Output the [X, Y] coordinate of the center of the cell containing the given text.  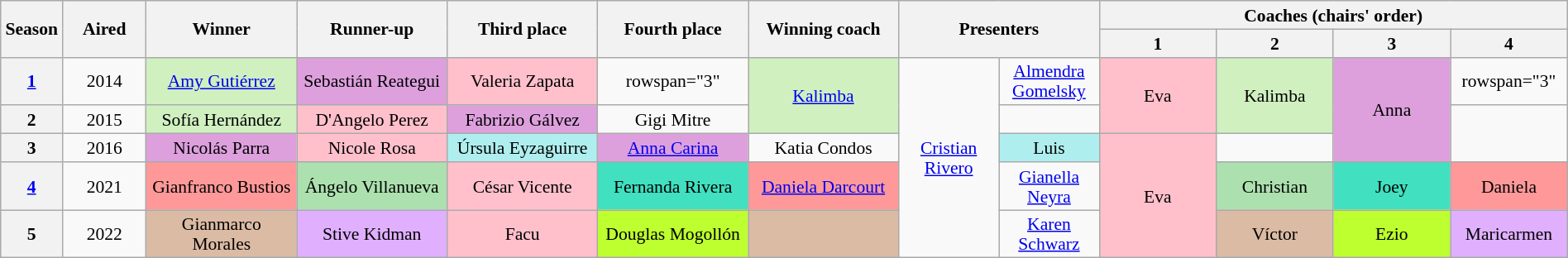
Presenters [999, 29]
2022 [104, 234]
Third place [523, 29]
2014 [104, 81]
Almendra Gomelsky [1049, 81]
César Vicente [523, 186]
Luis [1049, 148]
Amy Gutiérrez [222, 81]
Season [31, 29]
Karen Schwarz [1049, 234]
Sofía Hernández [222, 120]
Facu [523, 234]
Gianmarco Morales [222, 234]
Sebastián Reategui [372, 81]
Joey [1392, 186]
Gianfranco Bustios [222, 186]
Víctor [1275, 234]
Valeria Zapata [523, 81]
Fabrizio Gálvez [523, 120]
Daniela [1509, 186]
2016 [104, 148]
Winning coach [824, 29]
2021 [104, 186]
Stive Kidman [372, 234]
Fernanda Rivera [673, 186]
Ángelo Villanueva [372, 186]
Úrsula Eyzaguirre [523, 148]
Christian [1275, 186]
Nicolás Parra [222, 148]
Daniela Darcourt [824, 186]
2015 [104, 120]
Anna [1392, 109]
Winner [222, 29]
Runner-up [372, 29]
Gigi Mitre [673, 120]
D'Angelo Perez [372, 120]
Aired [104, 29]
Ezio [1392, 234]
Maricarmen [1509, 234]
Katia Condos [824, 148]
5 [31, 234]
Coaches (chairs' order) [1333, 15]
Fourth place [673, 29]
Cristian Rivero [949, 157]
Douglas Mogollón [673, 234]
Gianella Neyra [1049, 186]
Nicole Rosa [372, 148]
Anna Carina [673, 148]
